Scan for the cell matching the given text and deliver its (x, y) coordinate at center. 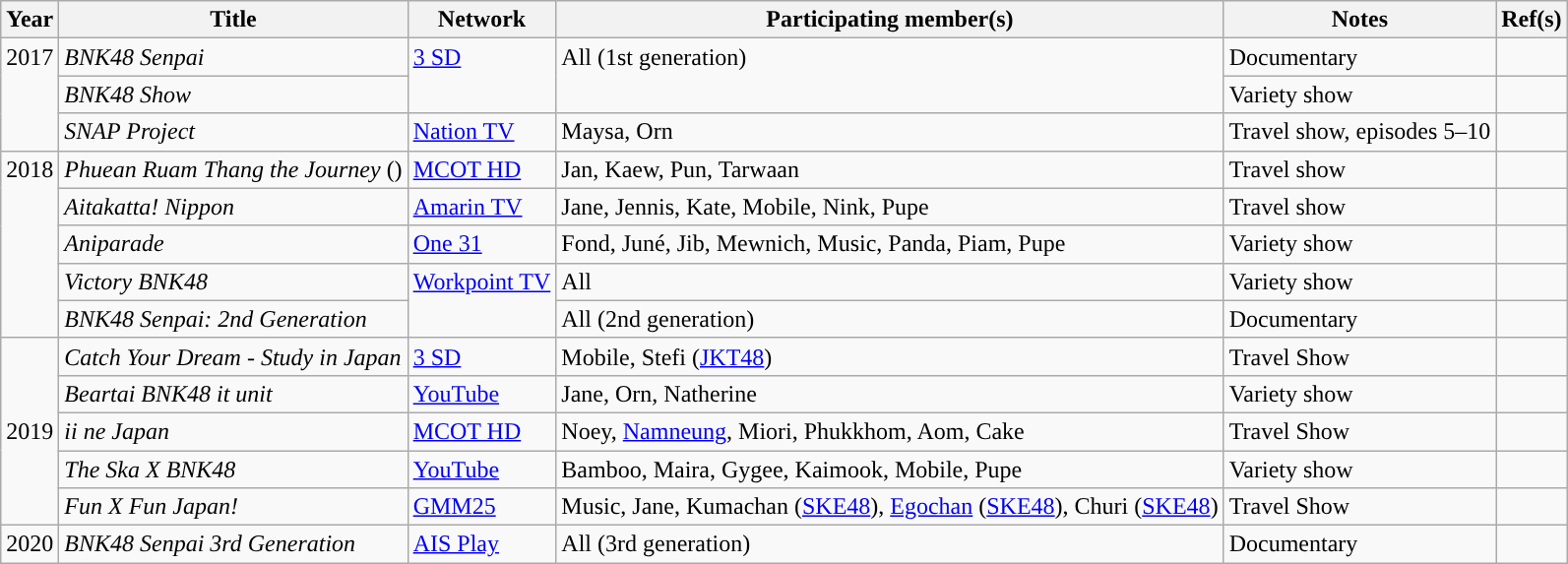
Jane, Orn, Natherine (890, 394)
Ref(s) (1532, 20)
BNK48 Show (233, 94)
Notes (1360, 20)
2019 (30, 431)
AIS Play (482, 544)
Fun X Fun Japan! (233, 507)
Mobile, Stefi (JKT48) (890, 356)
BNK48 Senpai 3rd Generation (233, 544)
All (890, 282)
Fond, Juné, Jib, Mewnich, Music, Panda, Piam, Pupe (890, 244)
Victory BNK48 (233, 282)
BNK48 Senpai: 2nd Generation (233, 319)
Year (30, 20)
BNK48 Senpai (233, 57)
One 31 (482, 244)
All (1st generation) (890, 76)
Beartai BNK48 it unit (233, 394)
SNAP Project (233, 132)
Music, Jane, Kumachan (SKE48), Egochan (SKE48), Churi (SKE48) (890, 507)
Workpoint TV (482, 300)
Title (233, 20)
Participating member(s) (890, 20)
The Ska X BNK48 (233, 470)
Maysa, Orn (890, 132)
Phuean Ruam Thang the Journey () (233, 169)
Network (482, 20)
2017 (30, 94)
All (3rd generation) (890, 544)
2020 (30, 544)
Nation TV (482, 132)
Aniparade (233, 244)
Aitakatta! Nippon (233, 207)
ii ne Japan (233, 431)
Travel show, episodes 5–10 (1360, 132)
Bamboo, Maira, Gygee, Kaimook, Mobile, Pupe (890, 470)
2018 (30, 244)
All (2nd generation) (890, 319)
Jan, Kaew, Pun, Tarwaan (890, 169)
Jane, Jennis, Kate, Mobile, Nink, Pupe (890, 207)
Catch Your Dream - Study in Japan (233, 356)
GMM25 (482, 507)
Noey, Namneung, Miori, Phukkhom, Aom, Cake (890, 431)
Amarin TV (482, 207)
